Pinpoint the cell where the given text exists, returning its (X, Y) midpoint coordinate. 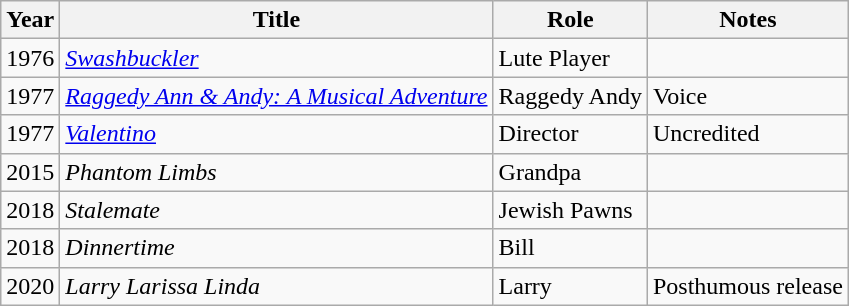
Uncredited (748, 134)
Voice (748, 96)
Role (570, 20)
Lute Player (570, 58)
Dinnertime (276, 248)
1976 (30, 58)
Grandpa (570, 172)
Valentino (276, 134)
Director (570, 134)
Jewish Pawns (570, 210)
Year (30, 20)
Raggedy Ann & Andy: A Musical Adventure (276, 96)
Larry (570, 286)
Stalemate (276, 210)
Posthumous release (748, 286)
Notes (748, 20)
2015 (30, 172)
2020 (30, 286)
Swashbuckler (276, 58)
Bill (570, 248)
Phantom Limbs (276, 172)
Larry Larissa Linda (276, 286)
Title (276, 20)
Raggedy Andy (570, 96)
